Find where the given text appears and provide that cell's center as [X, Y] coordinate. 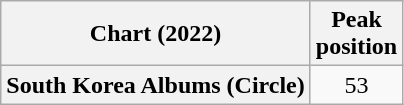
Peakposition [356, 34]
53 [356, 85]
Chart (2022) [156, 34]
South Korea Albums (Circle) [156, 85]
